Detect which cell encompasses the target text, then output its (x, y) center coordinate. 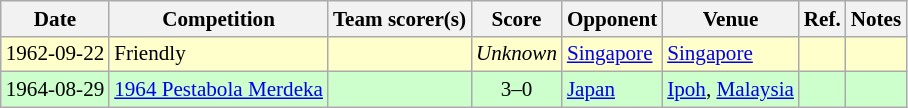
Score (516, 18)
1962-09-22 (55, 54)
Japan (612, 90)
Opponent (612, 18)
Team scorer(s) (400, 18)
1964-08-29 (55, 90)
Unknown (516, 54)
Date (55, 18)
1964 Pestabola Merdeka (218, 90)
Competition (218, 18)
Ipoh, Malaysia (730, 90)
Friendly (218, 54)
3–0 (516, 90)
Notes (876, 18)
Ref. (822, 18)
Venue (730, 18)
